For the text-containing cell, return its midpoint in (X, Y) coordinate format. 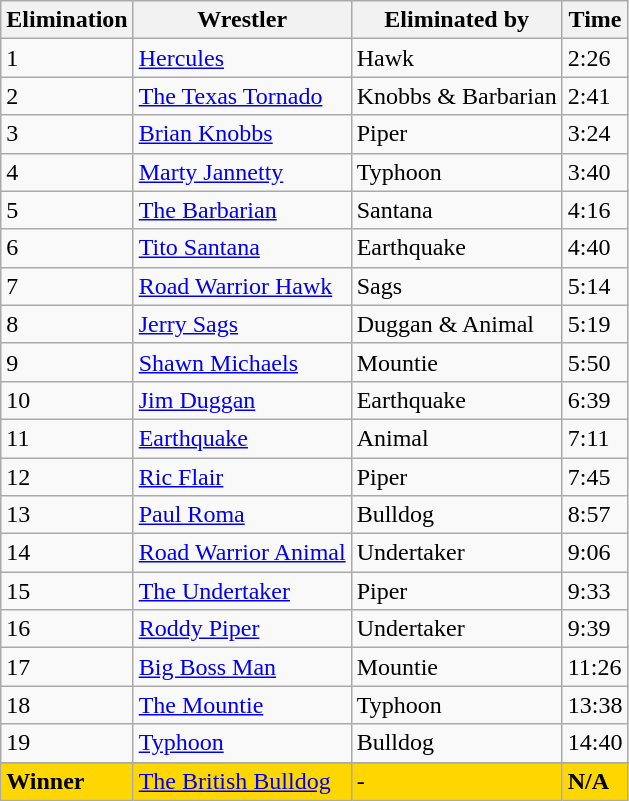
Eliminated by (456, 20)
16 (67, 629)
7 (67, 286)
5 (67, 210)
3 (67, 134)
13:38 (595, 705)
Duggan & Animal (456, 324)
9:06 (595, 553)
3:40 (595, 172)
Ric Flair (242, 477)
17 (67, 667)
The Undertaker (242, 591)
- (456, 781)
6 (67, 248)
1 (67, 58)
Time (595, 20)
14 (67, 553)
3:24 (595, 134)
Animal (456, 438)
The Texas Tornado (242, 96)
Hawk (456, 58)
5:14 (595, 286)
Shawn Michaels (242, 362)
Big Boss Man (242, 667)
5:19 (595, 324)
2:26 (595, 58)
18 (67, 705)
6:39 (595, 400)
9 (67, 362)
2 (67, 96)
12 (67, 477)
15 (67, 591)
Sags (456, 286)
N/A (595, 781)
9:39 (595, 629)
The British Bulldog (242, 781)
Marty Jannetty (242, 172)
13 (67, 515)
11 (67, 438)
Winner (67, 781)
Hercules (242, 58)
Tito Santana (242, 248)
Roddy Piper (242, 629)
7:11 (595, 438)
Paul Roma (242, 515)
5:50 (595, 362)
7:45 (595, 477)
Wrestler (242, 20)
The Barbarian (242, 210)
Knobbs & Barbarian (456, 96)
Brian Knobbs (242, 134)
19 (67, 743)
Santana (456, 210)
4 (67, 172)
Road Warrior Animal (242, 553)
4:40 (595, 248)
Jerry Sags (242, 324)
2:41 (595, 96)
8:57 (595, 515)
Jim Duggan (242, 400)
14:40 (595, 743)
8 (67, 324)
11:26 (595, 667)
9:33 (595, 591)
10 (67, 400)
Elimination (67, 20)
4:16 (595, 210)
Road Warrior Hawk (242, 286)
The Mountie (242, 705)
